Extract the [X, Y] coordinate from the center of the cell holding the provided text.  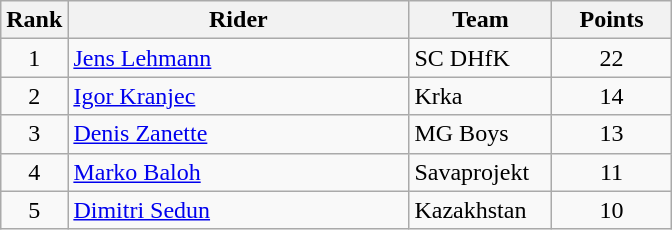
Denis Zanette [238, 134]
2 [34, 96]
Team [480, 20]
Savaprojekt [480, 172]
22 [612, 58]
Marko Baloh [238, 172]
Rider [238, 20]
5 [34, 210]
3 [34, 134]
Points [612, 20]
Kazakhstan [480, 210]
Jens Lehmann [238, 58]
4 [34, 172]
14 [612, 96]
Dimitri Sedun [238, 210]
10 [612, 210]
11 [612, 172]
1 [34, 58]
SC DHfK [480, 58]
Rank [34, 20]
Igor Kranjec [238, 96]
13 [612, 134]
MG Boys [480, 134]
Krka [480, 96]
